Extract the (X, Y) coordinate from the center of the cell holding the provided text.  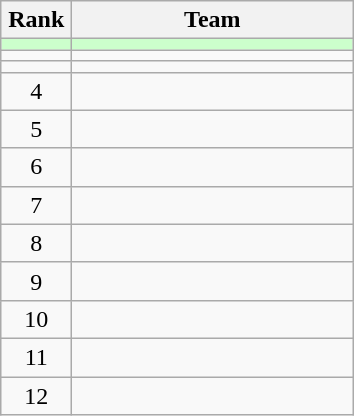
Rank (36, 20)
9 (36, 281)
8 (36, 243)
10 (36, 319)
5 (36, 129)
6 (36, 167)
Team (212, 20)
7 (36, 205)
12 (36, 395)
11 (36, 357)
4 (36, 91)
